Detect which cell encompasses the target text, then output its [X, Y] center coordinate. 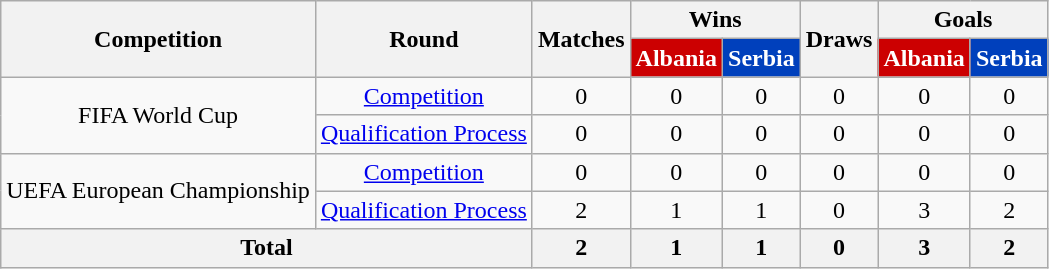
Wins [715, 20]
Total [267, 248]
Matches [581, 39]
Goals [963, 20]
Round [424, 39]
UEFA European Championship [158, 191]
Draws [839, 39]
FIFA World Cup [158, 115]
